Scan for the cell matching the given text and deliver its [X, Y] coordinate at center. 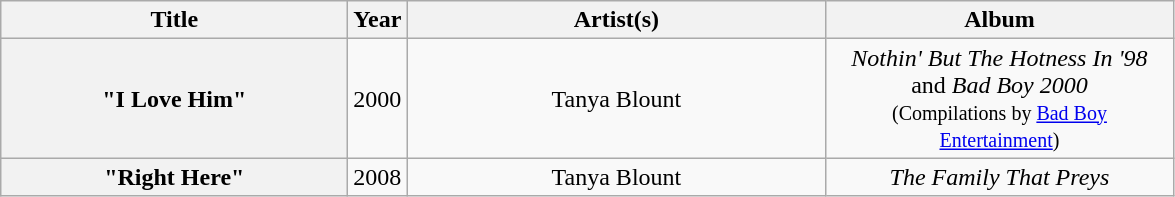
Title [174, 20]
Album [1000, 20]
"I Love Him" [174, 98]
Artist(s) [616, 20]
Year [378, 20]
2008 [378, 177]
2000 [378, 98]
The Family That Preys [1000, 177]
Nothin' But The Hotness In '98 and Bad Boy 2000 (Compilations by Bad Boy Entertainment) [1000, 98]
"Right Here" [174, 177]
